Identify which cell holds the provided text, then report its [x, y] central coordinate. 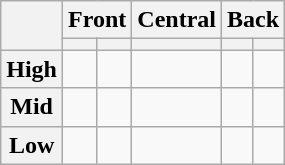
Central [177, 20]
Mid [32, 107]
Low [32, 145]
Front [98, 20]
High [32, 69]
Back [254, 20]
